Capture the cell that displays the provided text and extract its (x, y) central coordinate. 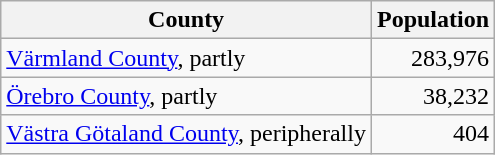
County (186, 20)
404 (432, 134)
283,976 (432, 58)
Västra Götaland County, peripherally (186, 134)
Population (432, 20)
38,232 (432, 96)
Värmland County, partly (186, 58)
Örebro County, partly (186, 96)
